Return the [X, Y] coordinate for the center point of the cell that contains the specified text.  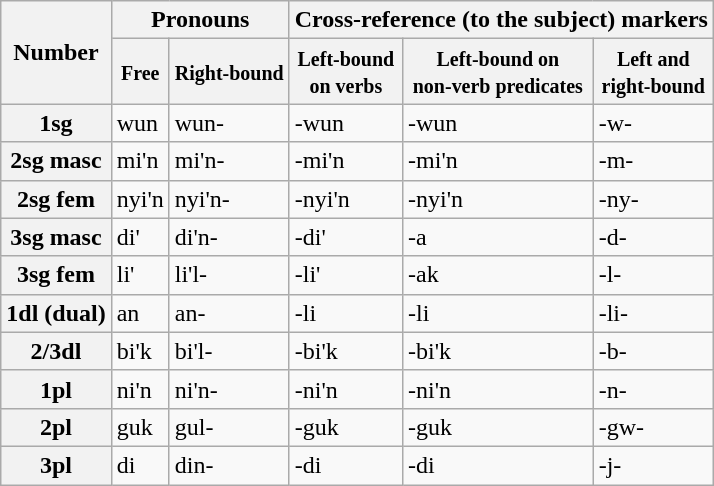
2sg fem [56, 199]
3sg masc [56, 237]
Number [56, 52]
3pl [56, 465]
an [140, 313]
nyi'n- [229, 199]
Free [140, 72]
-ny- [653, 199]
1sg [56, 123]
Left andright-bound [653, 72]
-di' [346, 237]
Cross-reference (to the subject) markers [501, 20]
di [140, 465]
2pl [56, 427]
-li- [653, 313]
1pl [56, 389]
di' [140, 237]
bi'l- [229, 351]
-l- [653, 275]
-b- [653, 351]
-gw- [653, 427]
-n- [653, 389]
-a [498, 237]
din- [229, 465]
-m- [653, 161]
li'l- [229, 275]
Right-bound [229, 72]
guk [140, 427]
nyi'n [140, 199]
-w- [653, 123]
-ak [498, 275]
Left-boundon verbs [346, 72]
-li' [346, 275]
wun [140, 123]
ni'n- [229, 389]
bi'k [140, 351]
di'n- [229, 237]
-d- [653, 237]
3sg fem [56, 275]
2/3dl [56, 351]
Pronouns [200, 20]
Left-bound onnon-verb predicates [498, 72]
ni'n [140, 389]
mi'n- [229, 161]
li' [140, 275]
-j- [653, 465]
2sg masc [56, 161]
1dl (dual) [56, 313]
an- [229, 313]
wun- [229, 123]
mi'n [140, 161]
gul- [229, 427]
